From the cell containing the given text, extract its center point as (X, Y) coordinate. 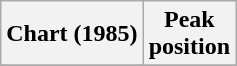
Chart (1985) (72, 34)
Peak position (189, 34)
